From the cell containing the given text, extract its center point as [X, Y] coordinate. 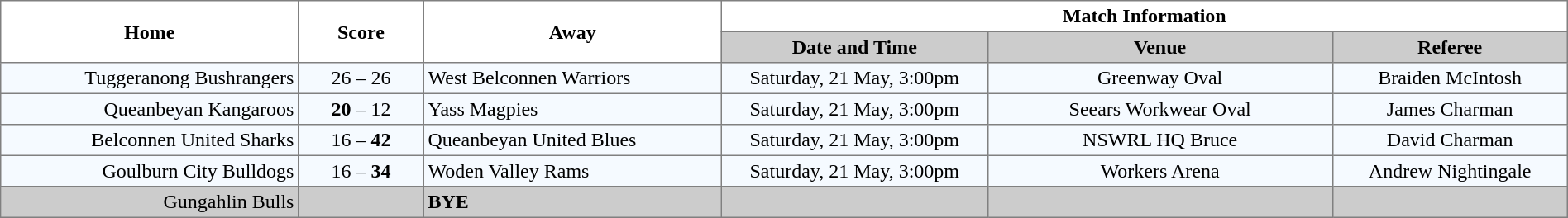
Seears Workwear Oval [1159, 109]
Woden Valley Rams [572, 171]
26 – 26 [361, 78]
Referee [1450, 47]
Queanbeyan Kangaroos [150, 109]
Workers Arena [1159, 171]
Andrew Nightingale [1450, 171]
Score [361, 31]
BYE [572, 202]
Date and Time [854, 47]
Braiden McIntosh [1450, 78]
NSWRL HQ Bruce [1159, 140]
16 – 34 [361, 171]
Venue [1159, 47]
Belconnen United Sharks [150, 140]
James Charman [1450, 109]
Match Information [1145, 17]
Home [150, 31]
16 – 42 [361, 140]
Greenway Oval [1159, 78]
Away [572, 31]
Tuggeranong Bushrangers [150, 78]
West Belconnen Warriors [572, 78]
20 – 12 [361, 109]
Yass Magpies [572, 109]
Goulburn City Bulldogs [150, 171]
Gungahlin Bulls [150, 202]
David Charman [1450, 140]
Queanbeyan United Blues [572, 140]
